Identify which cell holds the provided text, then report its [x, y] central coordinate. 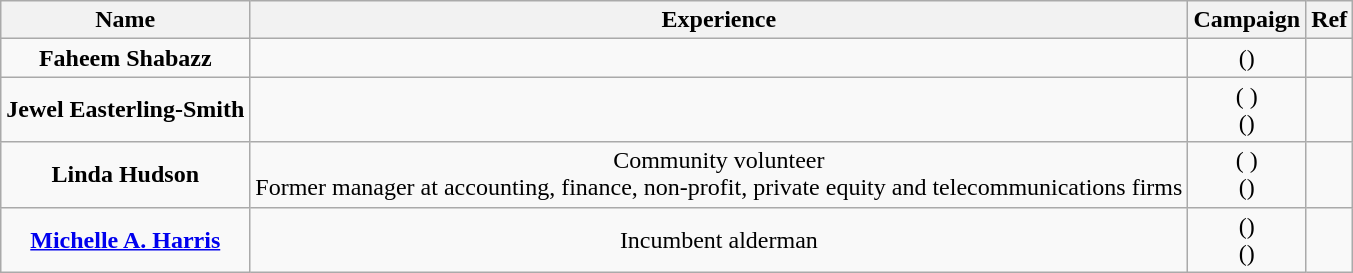
() [1247, 58]
Faheem Shabazz [126, 58]
()() [1247, 240]
Linda Hudson [126, 174]
Michelle A. Harris [126, 240]
Community volunteerFormer manager at accounting, finance, non-profit, private equity and telecommunications firms [719, 174]
Name [126, 20]
Incumbent alderman [719, 240]
Experience [719, 20]
Campaign [1247, 20]
Jewel Easterling-Smith [126, 110]
Ref [1330, 20]
